Output the [X, Y] coordinate of the center of the cell containing the given text.  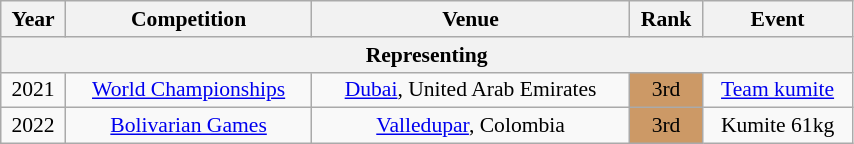
2021 [34, 90]
Year [34, 19]
Bolivarian Games [188, 126]
Competition [188, 19]
Valledupar, Colombia [471, 126]
Team kumite [778, 90]
Kumite 61kg [778, 126]
World Championships [188, 90]
Dubai, United Arab Emirates [471, 90]
2022 [34, 126]
Event [778, 19]
Venue [471, 19]
Representing [427, 55]
Rank [666, 19]
